Find where the given text appears and provide that cell's center as (x, y) coordinate. 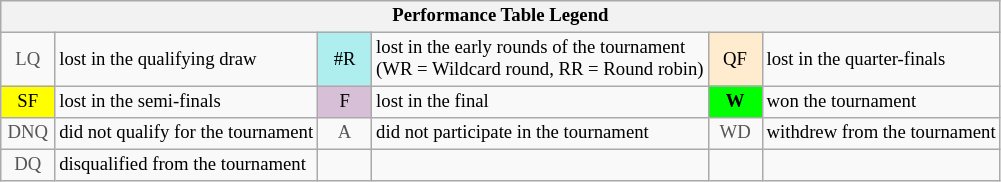
W (735, 102)
did not participate in the tournament (540, 134)
lost in the quarter-finals (881, 60)
F (345, 102)
DQ (28, 166)
lost in the early rounds of the tournament(WR = Wildcard round, RR = Round robin) (540, 60)
did not qualify for the tournament (186, 134)
lost in the qualifying draw (186, 60)
Performance Table Legend (500, 16)
won the tournament (881, 102)
WD (735, 134)
lost in the final (540, 102)
#R (345, 60)
DNQ (28, 134)
lost in the semi-finals (186, 102)
disqualified from the tournament (186, 166)
LQ (28, 60)
A (345, 134)
withdrew from the tournament (881, 134)
SF (28, 102)
QF (735, 60)
